Identify which cell holds the provided text, then report its [x, y] central coordinate. 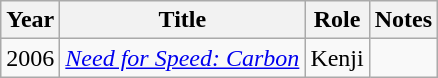
Title [182, 20]
Notes [403, 20]
2006 [30, 58]
Year [30, 20]
Role [337, 20]
Kenji [337, 58]
Need for Speed: Carbon [182, 58]
